Search for the cell housing the specified text and yield its (x, y) center coordinate. 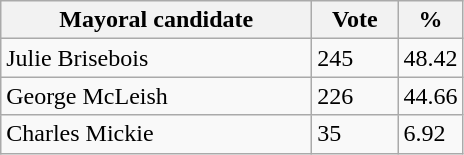
% (430, 20)
35 (355, 134)
Vote (355, 20)
245 (355, 58)
Julie Brisebois (156, 58)
Mayoral candidate (156, 20)
48.42 (430, 58)
226 (355, 96)
Charles Mickie (156, 134)
George McLeish (156, 96)
6.92 (430, 134)
44.66 (430, 96)
